Capture the cell that displays the provided text and extract its [X, Y] central coordinate. 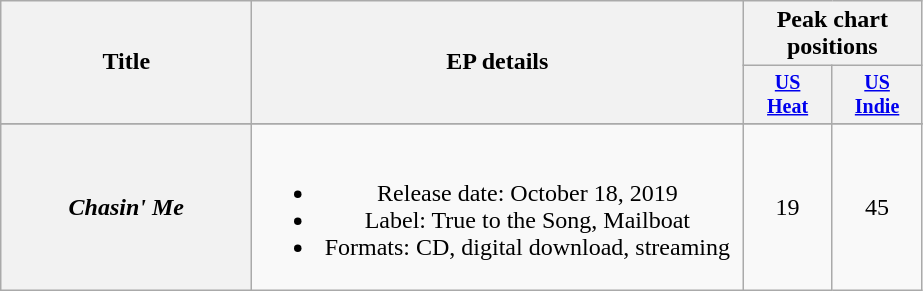
EP details [498, 62]
Chasin' Me [126, 206]
19 [788, 206]
45 [876, 206]
Release date: October 18, 2019Label: True to the Song, MailboatFormats: CD, digital download, streaming [498, 206]
Peak chart positions [832, 34]
US Indie [876, 94]
US Heat [788, 94]
Title [126, 62]
